Extract the [X, Y] coordinate from the center of the cell holding the provided text.  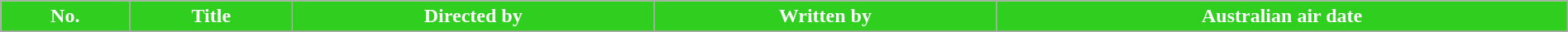
Title [212, 16]
Directed by [473, 16]
No. [65, 16]
Australian air date [1282, 16]
Written by [825, 16]
